Locate the cell with the specified text and output its [x, y] center coordinate. 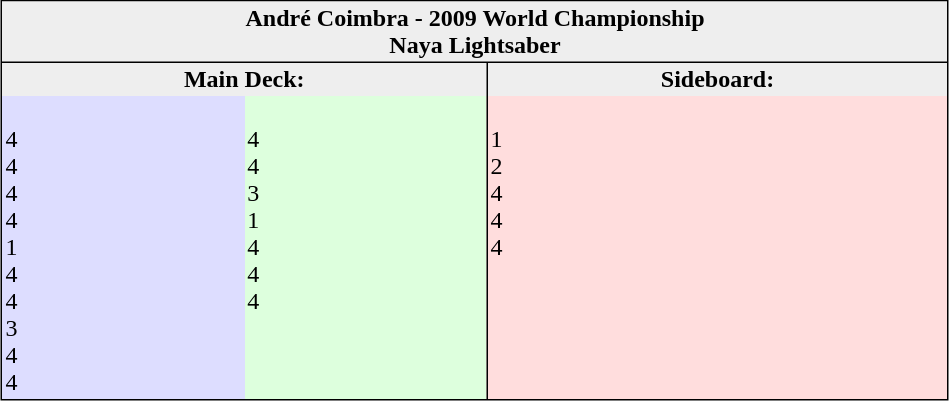
4 4 4 4 1 4 4 3 4 4 [124, 248]
Sideboard: [717, 80]
4 4 3 1 4 4 4 [365, 248]
André Coimbra - 2009 World ChampionshipNaya Lightsaber [476, 33]
1 2 4 4 4 [717, 248]
Main Deck: [244, 80]
